Scan for the cell matching the given text and deliver its (X, Y) coordinate at center. 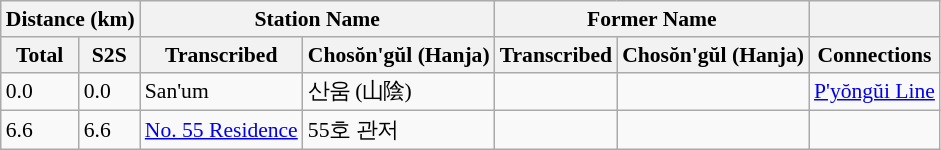
Distance (km) (70, 19)
산움 (山陰) (399, 92)
Station Name (318, 19)
P'yŏngŭi Line (874, 92)
55호 관저 (399, 130)
Total (40, 55)
No. 55 Residence (222, 130)
S2S (110, 55)
San'um (222, 92)
Former Name (652, 19)
Connections (874, 55)
